Search for the cell housing the specified text and yield its (X, Y) center coordinate. 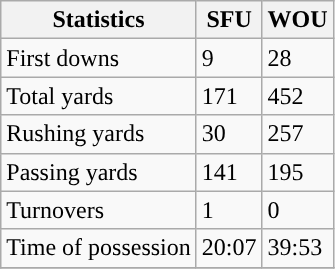
39:53 (298, 248)
257 (298, 134)
Rushing yards (99, 134)
452 (298, 96)
171 (229, 96)
0 (298, 210)
Turnovers (99, 210)
30 (229, 134)
Time of possession (99, 248)
28 (298, 58)
141 (229, 172)
Statistics (99, 20)
195 (298, 172)
Total yards (99, 96)
9 (229, 58)
Passing yards (99, 172)
First downs (99, 58)
1 (229, 210)
SFU (229, 20)
WOU (298, 20)
20:07 (229, 248)
